Extract the (x, y) coordinate from the center of the cell holding the provided text.  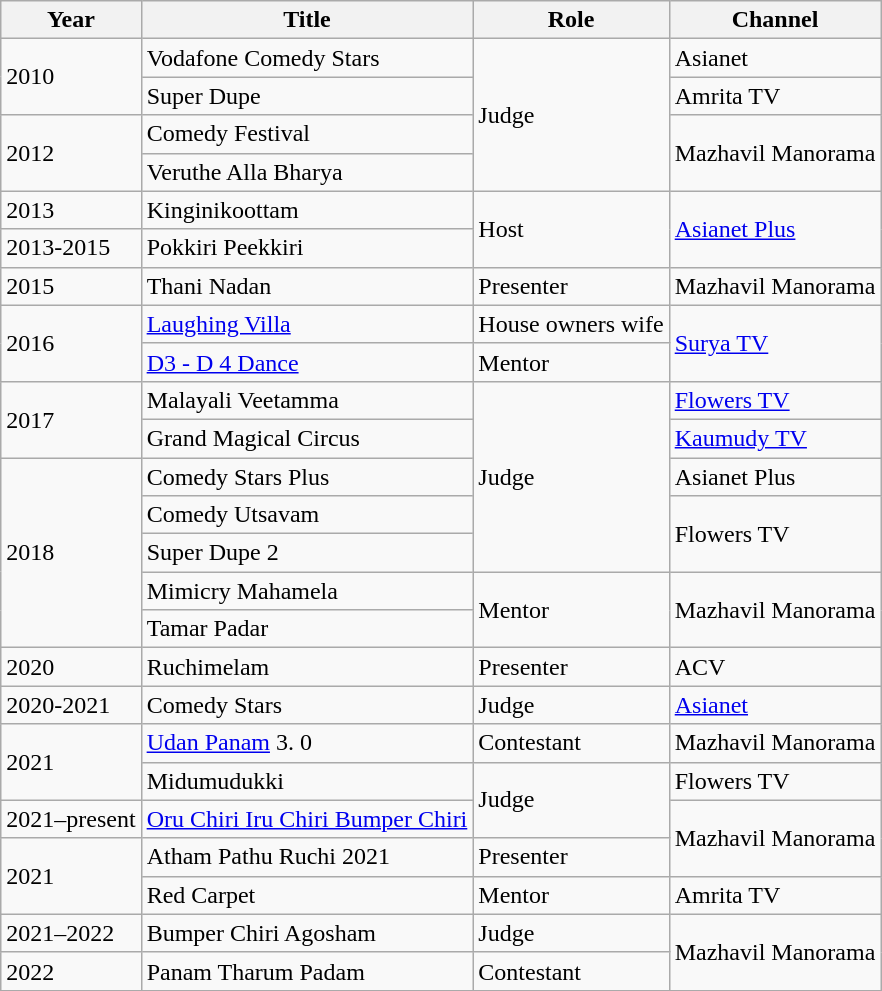
2016 (71, 343)
2021–2022 (71, 933)
Panam Tharum Padam (307, 971)
Comedy Festival (307, 134)
Midumudukki (307, 781)
Veruthe Alla Bharya (307, 172)
2021–present (71, 819)
2018 (71, 553)
Title (307, 20)
Super Dupe 2 (307, 553)
Tamar Padar (307, 629)
Grand Magical Circus (307, 438)
Surya TV (775, 343)
Kaumudy TV (775, 438)
2022 (71, 971)
House owners wife (571, 324)
Year (71, 20)
Thani Nadan (307, 286)
Bumper Chiri Agosham (307, 933)
Channel (775, 20)
Malayali Veetamma (307, 400)
2012 (71, 153)
Comedy Stars Plus (307, 477)
ACV (775, 667)
Atham Pathu Ruchi 2021 (307, 857)
Ruchimelam (307, 667)
2013 (71, 210)
2015 (71, 286)
2017 (71, 419)
Mimicry Mahamela (307, 591)
Kinginikoottam (307, 210)
Host (571, 229)
D3 - D 4 Dance (307, 362)
Role (571, 20)
2013-2015 (71, 248)
Laughing Villa (307, 324)
2010 (71, 77)
Comedy Utsavam (307, 515)
2020 (71, 667)
Super Dupe (307, 96)
Vodafone Comedy Stars (307, 58)
Oru Chiri Iru Chiri Bumper Chiri (307, 819)
Udan Panam 3. 0 (307, 743)
Pokkiri Peekkiri (307, 248)
Comedy Stars (307, 705)
Red Carpet (307, 895)
2020-2021 (71, 705)
